Locate the cell with the specified text and output its (X, Y) center coordinate. 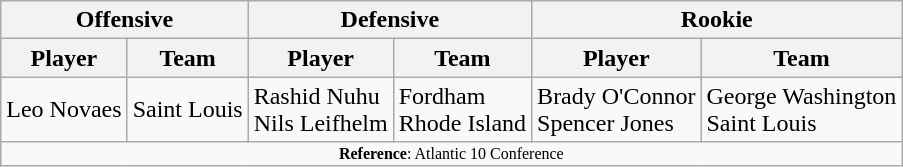
Leo Novaes (64, 110)
Brady O'ConnorSpencer Jones (616, 110)
Saint Louis (188, 110)
Defensive (390, 20)
FordhamRhode Island (462, 110)
Offensive (124, 20)
George WashingtonSaint Louis (802, 110)
Reference: Atlantic 10 Conference (452, 154)
Rashid NuhuNils Leifhelm (320, 110)
Rookie (717, 20)
